Find where the given text appears and provide that cell's center as (x, y) coordinate. 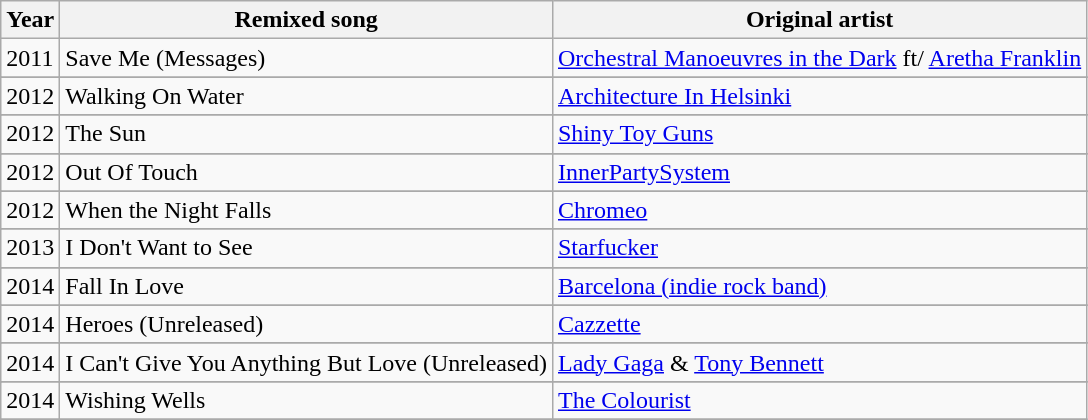
Out Of Touch (306, 172)
Lady Gaga & Tony Bennett (819, 362)
2013 (30, 248)
Heroes (Unreleased) (306, 324)
Cazzette (819, 324)
Starfucker (819, 248)
Remixed song (306, 20)
The Colourist (819, 400)
Wishing Wells (306, 400)
Fall In Love (306, 286)
Walking On Water (306, 96)
I Can't Give You Anything But Love (Unreleased) (306, 362)
Orchestral Manoeuvres in the Dark ft/ Aretha Franklin (819, 58)
Original artist (819, 20)
When the Night Falls (306, 210)
Architecture In Helsinki (819, 96)
Barcelona (indie rock band) (819, 286)
Save Me (Messages) (306, 58)
InnerPartySystem (819, 172)
Chromeo (819, 210)
Shiny Toy Guns (819, 134)
Year (30, 20)
2011 (30, 58)
The Sun (306, 134)
I Don't Want to See (306, 248)
